Return the (x, y) coordinate for the center point of the cell that contains the specified text.  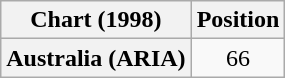
Position (238, 20)
Chart (1998) (96, 20)
Australia (ARIA) (96, 58)
66 (238, 58)
